Provide the [x, y] coordinate of the cell's center where the given text is located.  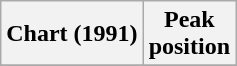
Chart (1991) [72, 34]
Peakposition [189, 34]
